Identify which cell holds the provided text, then report its (X, Y) central coordinate. 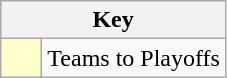
Key (114, 20)
Teams to Playoffs (134, 58)
